Pinpoint the cell where the given text exists, returning its [x, y] midpoint coordinate. 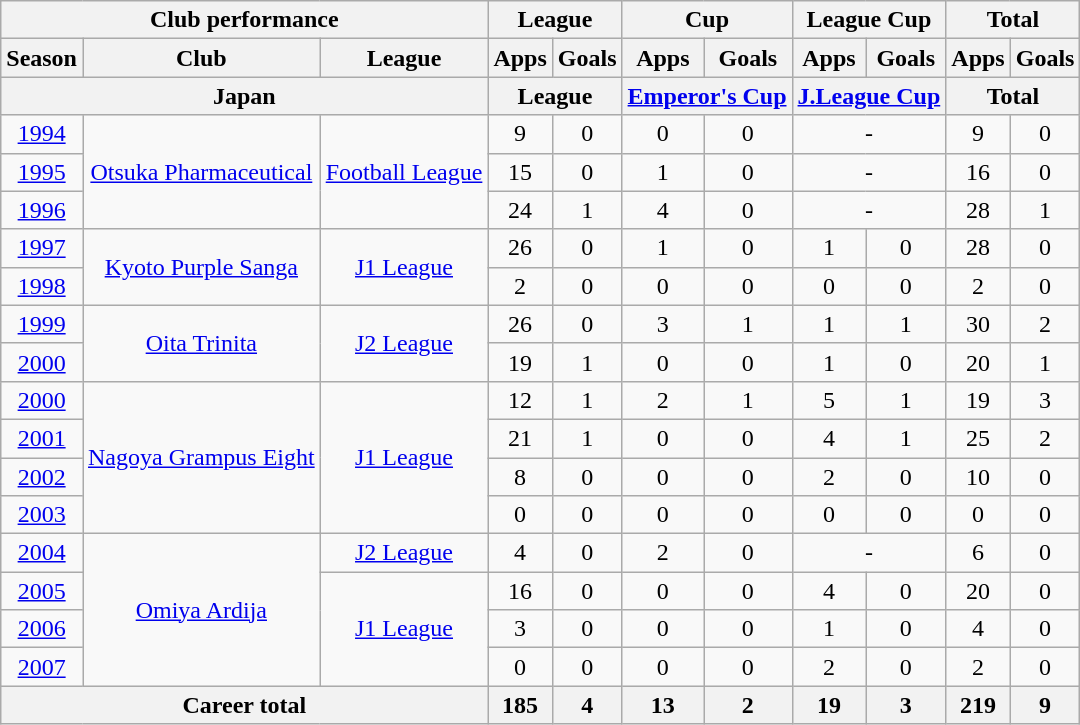
12 [520, 400]
Otsuka Pharmaceutical [201, 172]
6 [978, 553]
2005 [42, 591]
Season [42, 58]
Oita Trinita [201, 343]
1995 [42, 172]
1999 [42, 324]
2006 [42, 629]
2002 [42, 477]
2001 [42, 438]
24 [520, 210]
10 [978, 477]
1996 [42, 210]
1994 [42, 134]
Football League [404, 172]
2003 [42, 515]
Omiya Ardija [201, 610]
15 [520, 172]
219 [978, 705]
1998 [42, 286]
30 [978, 324]
Club performance [244, 20]
Career total [244, 705]
1997 [42, 248]
2007 [42, 667]
2004 [42, 553]
5 [829, 400]
League Cup [869, 20]
8 [520, 477]
Cup [707, 20]
Japan [244, 96]
Nagoya Grampus Eight [201, 457]
25 [978, 438]
Emperor's Cup [707, 96]
Club [201, 58]
185 [520, 705]
Kyoto Purple Sanga [201, 267]
J.League Cup [869, 96]
13 [663, 705]
21 [520, 438]
